From the cell containing the given text, extract its center point as [x, y] coordinate. 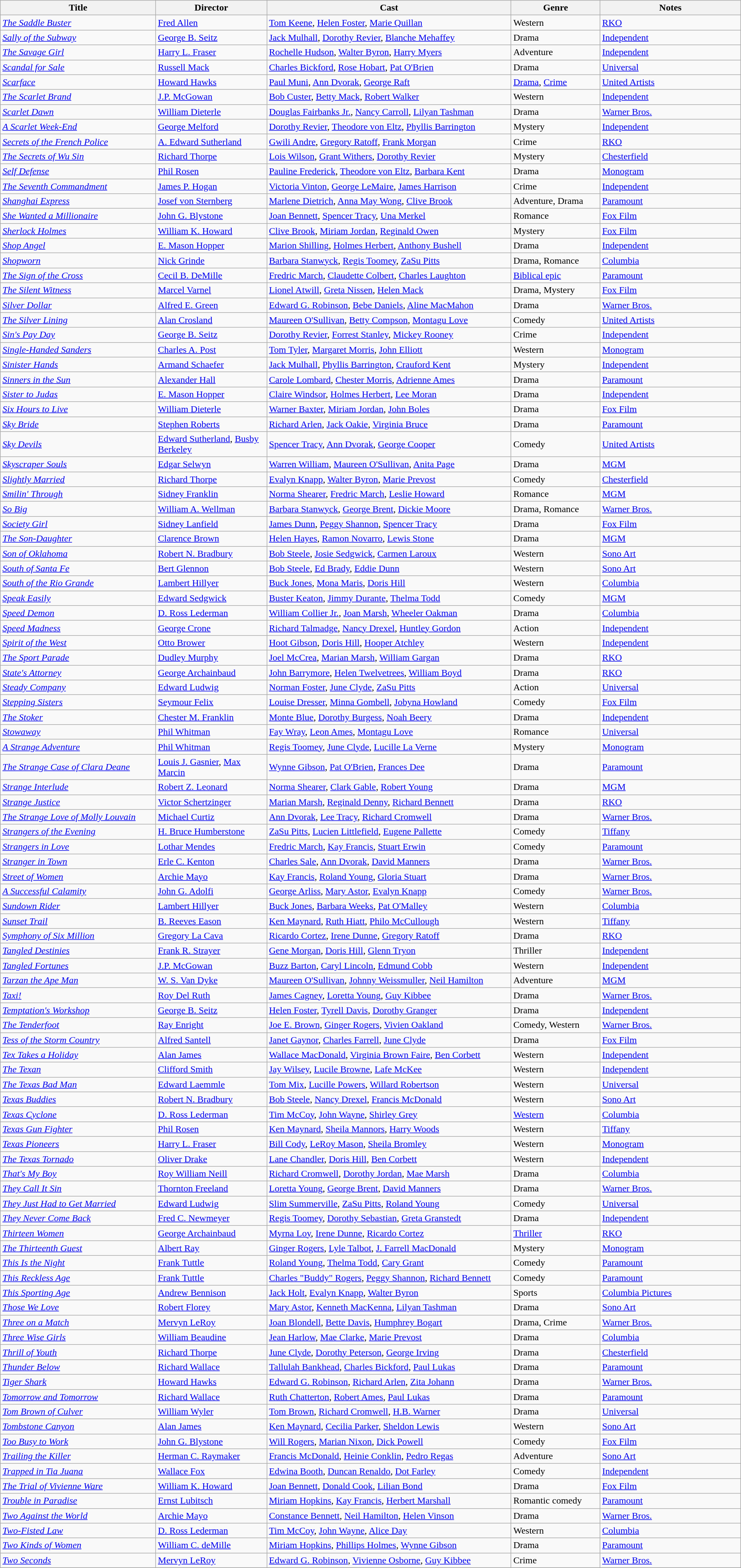
Robert Z. Leonard [211, 787]
Tom Mix, Lucille Powers, Willard Robertson [389, 1084]
The Thirteenth Guest [78, 1248]
Sundown Rider [78, 906]
Skyscraper Souls [78, 464]
Tom Brown, Richard Cromwell, H.B. Warner [389, 1412]
Marian Marsh, Reginald Denny, Richard Bennett [389, 802]
Wynne Gibson, Pat O'Brien, Frances Dee [389, 767]
Tangled Destinies [78, 951]
Single-Handed Sanders [78, 350]
Alexander Hall [211, 379]
Nick Grinde [211, 261]
The Son-Daughter [78, 539]
Norma Shearer, Fredric March, Leslie Howard [389, 494]
Tex Takes a Holiday [78, 1055]
Two Seconds [78, 1560]
A Successful Calamity [78, 891]
June Clyde, Dorothy Peterson, George Irving [389, 1352]
Joan Bennett, Spencer Tracy, Una Merkel [389, 216]
Lothar Mendes [211, 847]
Will Rogers, Marian Nixon, Dick Powell [389, 1441]
Tim McCoy, John Wayne, Alice Day [389, 1530]
Strange Interlude [78, 787]
This Sporting Age [78, 1293]
Strangers of the Evening [78, 832]
Cast [389, 8]
Biblical epic [556, 275]
Joan Blondell, Bette Davis, Humphrey Bogart [389, 1322]
The Savage Girl [78, 52]
Fredric March, Kay Francis, Stuart Erwin [389, 847]
They Just Had to Get Married [78, 1204]
Edward G. Robinson, Bebe Daniels, Aline MacMahon [389, 305]
The Trial of Vivienne Ware [78, 1486]
Monte Blue, Dorothy Burgess, Noah Beery [389, 717]
Too Busy to Work [78, 1441]
Alfred E. Green [211, 305]
Carole Lombard, Chester Morris, Adrienne Ames [389, 379]
Marcel Varnel [211, 290]
Buzz Barton, Caryl Lincoln, Edmund Cobb [389, 966]
William Beaudine [211, 1337]
Edward Sedgwick [211, 598]
Smilin' Through [78, 494]
Warner Baxter, Miriam Jordan, John Boles [389, 409]
Lois Wilson, Grant Withers, Dorothy Revier [389, 156]
Speed Demon [78, 613]
Strange Justice [78, 802]
Speak Easily [78, 598]
Those We Love [78, 1307]
Silver Dollar [78, 305]
Dorothy Revier, Theodore von Eltz, Phyllis Barrington [389, 127]
Comedy, Western [556, 1025]
Maureen O'Sullivan, Betty Compson, Montagu Love [389, 320]
George Arliss, Mary Astor, Evalyn Knapp [389, 891]
Jean Harlow, Mae Clarke, Marie Prevost [389, 1337]
Helen Foster, Tyrell Davis, Dorothy Granger [389, 1010]
Texas Buddies [78, 1099]
Helen Hayes, Ramon Novarro, Lewis Stone [389, 539]
Francis McDonald, Heinie Conklin, Pedro Regas [389, 1456]
Oliver Drake [211, 1159]
Sister to Judas [78, 394]
Louise Dresser, Minna Gombell, Jobyna Howland [389, 702]
Louis J. Gasnier, Max Marcin [211, 767]
Director [211, 8]
Armand Schaefer [211, 364]
Temptation's Workshop [78, 1010]
Norman Foster, June Clyde, ZaSu Pitts [389, 688]
Tom Brown of Culver [78, 1412]
Charles Bickford, Rose Hobart, Pat O'Brien [389, 67]
Jack Mulhall, Phyllis Barrington, Crauford Kent [389, 364]
The Scarlet Brand [78, 97]
Two Against the World [78, 1516]
Edward G. Robinson, Richard Arlen, Zita Johann [389, 1382]
Roland Young, Thelma Todd, Cary Grant [389, 1263]
Taxi! [78, 995]
That's My Boy [78, 1174]
Columbia Pictures [670, 1293]
Texas Pioneers [78, 1144]
Sinners in the Sun [78, 379]
Tombstone Canyon [78, 1427]
Seymour Felix [211, 702]
Ray Enright [211, 1025]
Three on a Match [78, 1322]
Buck Jones, Barbara Weeks, Pat O'Malley [389, 906]
Texas Gun Fighter [78, 1129]
Evalyn Knapp, Walter Byron, Marie Prevost [389, 479]
Stephen Roberts [211, 424]
The Stoker [78, 717]
Robert Florey [211, 1307]
Thornton Freeland [211, 1189]
Spencer Tracy, Ann Dvorak, George Cooper [389, 445]
The Sport Parade [78, 657]
Bob Steele, Ed Brady, Eddie Dunn [389, 568]
Edwina Booth, Duncan Renaldo, Dot Farley [389, 1471]
Stranger in Town [78, 861]
Slightly Married [78, 479]
Bob Steele, Nancy Drexel, Francis McDonald [389, 1099]
The Secrets of Wu Sin [78, 156]
Victoria Vinton, George LeMaire, James Harrison [389, 186]
Norma Shearer, Clark Gable, Robert Young [389, 787]
Russell Mack [211, 67]
Adventure, Drama [556, 201]
Genre [556, 8]
They Never Come Back [78, 1218]
The Saddle Buster [78, 23]
Title [78, 8]
Regis Toomey, June Clyde, Lucille La Verne [389, 747]
Paul Muni, Ann Dvorak, George Raft [389, 82]
Tom Keene, Helen Foster, Marie Quillan [389, 23]
Edward Laemmle [211, 1084]
Loretta Young, George Brent, David Manners [389, 1189]
Speed Madness [78, 628]
ZaSu Pitts, Lucien Littlefield, Eugene Pallette [389, 832]
Ken Maynard, Cecilia Parker, Sheldon Lewis [389, 1427]
The Silent Witness [78, 290]
Bert Glennon [211, 568]
Self Defense [78, 171]
Joe E. Brown, Ginger Rogers, Vivien Oakland [389, 1025]
Roy Del Ruth [211, 995]
So Big [78, 509]
Ginger Rogers, Lyle Talbot, J. Farrell MacDonald [389, 1248]
Scandal for Sale [78, 67]
Bill Cody, LeRoy Mason, Sheila Bromley [389, 1144]
Trailing the Killer [78, 1456]
Josef von Sternberg [211, 201]
Janet Gaynor, Charles Farrell, June Clyde [389, 1040]
State's Attorney [78, 672]
Regis Toomey, Dorothy Sebastian, Greta Granstedt [389, 1218]
Victor Schertzinger [211, 802]
William C. deMille [211, 1545]
Joan Bennett, Donald Cook, Lilian Bond [389, 1486]
A Scarlet Week-End [78, 127]
Dudley Murphy [211, 657]
W. S. Van Dyke [211, 980]
Frank R. Strayer [211, 951]
Two Kinds of Women [78, 1545]
A. Edward Sutherland [211, 141]
Miriam Hopkins, Kay Francis, Herbert Marshall [389, 1501]
She Wanted a Millionaire [78, 216]
South of the Rio Grande [78, 583]
Marion Shilling, Holmes Herbert, Anthony Bushell [389, 246]
Sky Bride [78, 424]
Andrew Bennison [211, 1293]
Romantic comedy [556, 1501]
Miriam Hopkins, Phillips Holmes, Wynne Gibson [389, 1545]
Sidney Lanfield [211, 524]
Joel McCrea, Marian Marsh, William Gargan [389, 657]
Tiger Shark [78, 1382]
John G. Adolfi [211, 891]
Tangled Fortunes [78, 966]
The Texas Bad Man [78, 1084]
Sally of the Subway [78, 38]
Ken Maynard, Ruth Hiatt, Philo McCullough [389, 921]
Ruth Chatterton, Robert Ames, Paul Lukas [389, 1397]
Slim Summerville, ZaSu Pitts, Roland Young [389, 1204]
George Melford [211, 127]
Street of Women [78, 876]
Edgar Selwyn [211, 464]
Fred C. Newmeyer [211, 1218]
Trouble in Paradise [78, 1501]
Thunder Below [78, 1367]
Claire Windsor, Holmes Herbert, Lee Moran [389, 394]
Strangers in Love [78, 847]
Herman C. Raymaker [211, 1456]
H. Bruce Humberstone [211, 832]
Sin's Pay Day [78, 335]
George Crone [211, 628]
Warren William, Maureen O'Sullivan, Anita Page [389, 464]
Fredric March, Claudette Colbert, Charles Laughton [389, 275]
William Wyler [211, 1412]
Thirteen Women [78, 1233]
Texas Cyclone [78, 1114]
Son of Oklahoma [78, 554]
Michael Curtiz [211, 817]
Cecil B. DeMille [211, 275]
Lane Chandler, Doris Hill, Ben Corbett [389, 1159]
Clive Brook, Miriam Jordan, Reginald Owen [389, 231]
Ricardo Cortez, Irene Dunne, Gregory Ratoff [389, 936]
Tim McCoy, John Wayne, Shirley Grey [389, 1114]
The Strange Love of Molly Louvain [78, 817]
Tallulah Bankhead, Charles Bickford, Paul Lukas [389, 1367]
Jack Holt, Evalyn Knapp, Walter Byron [389, 1293]
A Strange Adventure [78, 747]
Barbara Stanwyck, George Brent, Dickie Moore [389, 509]
Hoot Gibson, Doris Hill, Hooper Atchley [389, 643]
Sunset Trail [78, 921]
Ken Maynard, Sheila Mannors, Harry Woods [389, 1129]
Bob Steele, Josie Sedgwick, Carmen Laroux [389, 554]
Scarlet Dawn [78, 112]
Richard Talmadge, Nancy Drexel, Huntley Gordon [389, 628]
Douglas Fairbanks Jr., Nancy Carroll, Lilyan Tashman [389, 112]
Chester M. Franklin [211, 717]
This Reckless Age [78, 1278]
Roy William Neill [211, 1174]
Fred Allen [211, 23]
John Barrymore, Helen Twelvetrees, William Boyd [389, 672]
Tom Tyler, Margaret Morris, John Elliott [389, 350]
Maureen O'Sullivan, Johnny Weissmuller, Neil Hamilton [389, 980]
Barbara Stanwyck, Regis Toomey, ZaSu Pitts [389, 261]
Sherlock Holmes [78, 231]
Kay Francis, Roland Young, Gloria Stuart [389, 876]
Clifford Smith [211, 1070]
Sidney Franklin [211, 494]
The Texan [78, 1070]
Two-Fisted Law [78, 1530]
Lionel Atwill, Greta Nissen, Helen Mack [389, 290]
Trapped in Tia Juana [78, 1471]
Gregory La Cava [211, 936]
The Silver Lining [78, 320]
James Cagney, Loretta Young, Guy Kibbee [389, 995]
Bob Custer, Betty Mack, Robert Walker [389, 97]
Sky Devils [78, 445]
They Call It Sin [78, 1189]
This Is the Night [78, 1263]
Secrets of the French Police [78, 141]
Dorothy Revier, Forrest Stanley, Mickey Rooney [389, 335]
Edward G. Robinson, Vivienne Osborne, Guy Kibbee [389, 1560]
Wallace Fox [211, 1471]
Tess of the Storm Country [78, 1040]
Tarzan the Ape Man [78, 980]
Richard Arlen, Jack Oakie, Virginia Bruce [389, 424]
Sinister Hands [78, 364]
Charles "Buddy" Rogers, Peggy Shannon, Richard Bennett [389, 1278]
B. Reeves Eason [211, 921]
Gwili Andre, Gregory Ratoff, Frank Morgan [389, 141]
Charles A. Post [211, 350]
Myrna Loy, Irene Dunne, Ricardo Cortez [389, 1233]
Ann Dvorak, Lee Tracy, Richard Cromwell [389, 817]
Erle C. Kenton [211, 861]
Charles Sale, Ann Dvorak, David Manners [389, 861]
Richard Cromwell, Dorothy Jordan, Mae Marsh [389, 1174]
Sports [556, 1293]
William A. Wellman [211, 509]
Shanghai Express [78, 201]
Constance Bennett, Neil Hamilton, Helen Vinson [389, 1516]
Wallace MacDonald, Virginia Brown Faire, Ben Corbett [389, 1055]
The Seventh Commandment [78, 186]
The Strange Case of Clara Deane [78, 767]
Alfred Santell [211, 1040]
William Collier Jr., Joan Marsh, Wheeler Oakman [389, 613]
Tomorrow and Tomorrow [78, 1397]
James P. Hogan [211, 186]
Stepping Sisters [78, 702]
Edward Sutherland, Busby Berkeley [211, 445]
Steady Company [78, 688]
Gene Morgan, Doris Hill, Glenn Tryon [389, 951]
Six Hours to Live [78, 409]
Society Girl [78, 524]
Notes [670, 8]
Shop Angel [78, 246]
Scarface [78, 82]
Jay Wilsey, Lucile Browne, Lafe McKee [389, 1070]
Ernst Lubitsch [211, 1501]
The Tenderfoot [78, 1025]
Symphony of Six Million [78, 936]
Buster Keaton, Jimmy Durante, Thelma Todd [389, 598]
Rochelle Hudson, Walter Byron, Harry Myers [389, 52]
Spirit of the West [78, 643]
Buck Jones, Mona Maris, Doris Hill [389, 583]
Shopworn [78, 261]
Three Wise Girls [78, 1337]
Marlene Dietrich, Anna May Wong, Clive Brook [389, 201]
Otto Brower [211, 643]
Alan Crosland [211, 320]
Jack Mulhall, Dorothy Revier, Blanche Mehaffey [389, 38]
The Sign of the Cross [78, 275]
The Texas Tornado [78, 1159]
Fay Wray, Leon Ames, Montagu Love [389, 732]
Mary Astor, Kenneth MacKenna, Lilyan Tashman [389, 1307]
James Dunn, Peggy Shannon, Spencer Tracy [389, 524]
Clarence Brown [211, 539]
Thrill of Youth [78, 1352]
South of Santa Fe [78, 568]
Drama, Mystery [556, 290]
Stowaway [78, 732]
Albert Ray [211, 1248]
Pauline Frederick, Theodore von Eltz, Barbara Kent [389, 171]
